Identify which cell holds the provided text, then report its (x, y) central coordinate. 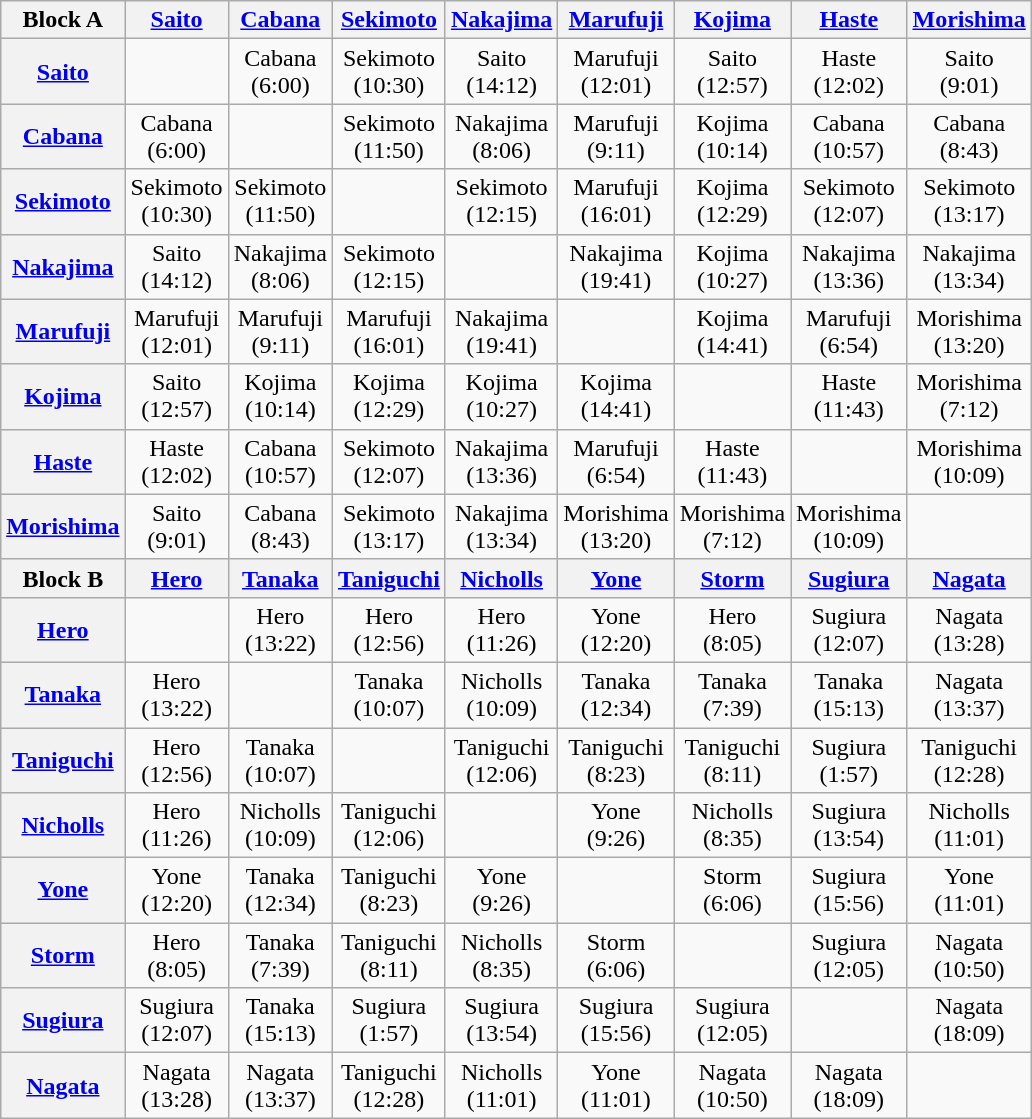
Block B (63, 578)
Block A (63, 20)
